Provide the (X, Y) coordinate of the cell's center where the given text is located.  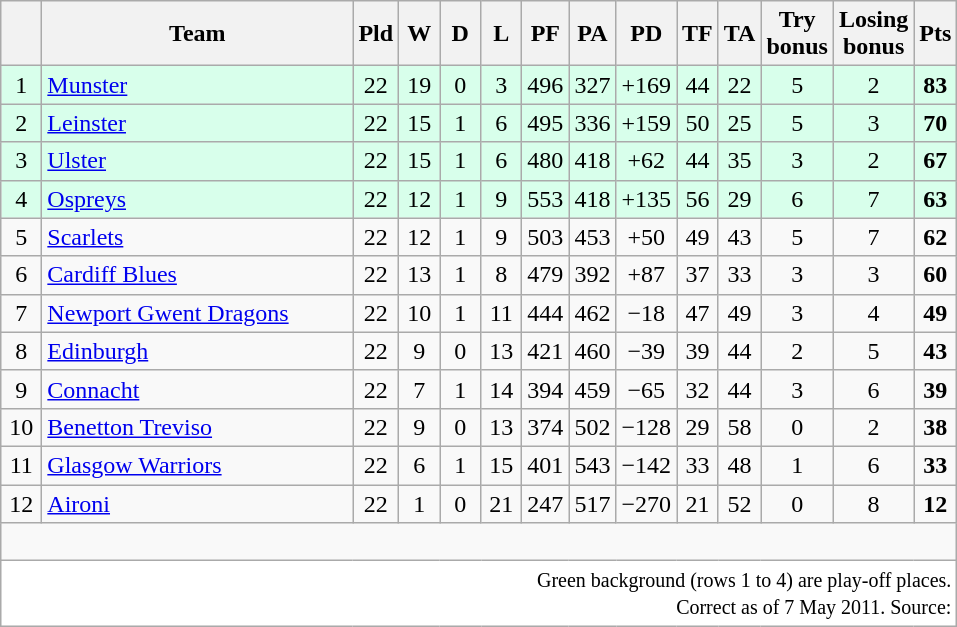
83 (936, 85)
462 (592, 313)
479 (546, 275)
Aironi (198, 503)
Try bonus (797, 34)
+169 (646, 85)
453 (592, 237)
PF (546, 34)
394 (546, 389)
543 (592, 465)
70 (936, 123)
63 (936, 199)
32 (698, 389)
Leinster (198, 123)
Ospreys (198, 199)
25 (740, 123)
502 (592, 427)
336 (592, 123)
L (502, 34)
+87 (646, 275)
+135 (646, 199)
327 (592, 85)
517 (592, 503)
67 (936, 161)
392 (592, 275)
14 (502, 389)
−39 (646, 351)
Munster (198, 85)
Losing bonus (873, 34)
495 (546, 123)
Glasgow Warriors (198, 465)
60 (936, 275)
460 (592, 351)
Green background (rows 1 to 4) are play-off places.Correct as of 7 May 2011. Source: (479, 594)
Benetton Treviso (198, 427)
58 (740, 427)
TA (740, 34)
48 (740, 465)
56 (698, 199)
TF (698, 34)
47 (698, 313)
38 (936, 427)
503 (546, 237)
−65 (646, 389)
D (460, 34)
19 (420, 85)
459 (592, 389)
374 (546, 427)
37 (698, 275)
62 (936, 237)
+62 (646, 161)
401 (546, 465)
553 (546, 199)
PA (592, 34)
35 (740, 161)
+50 (646, 237)
Pts (936, 34)
Newport Gwent Dragons (198, 313)
+159 (646, 123)
421 (546, 351)
50 (698, 123)
Scarlets (198, 237)
Pld (376, 34)
−18 (646, 313)
−128 (646, 427)
480 (546, 161)
444 (546, 313)
Connacht (198, 389)
−142 (646, 465)
W (420, 34)
−270 (646, 503)
Cardiff Blues (198, 275)
Ulster (198, 161)
496 (546, 85)
52 (740, 503)
Edinburgh (198, 351)
PD (646, 34)
247 (546, 503)
Team (198, 34)
